Return [x, y] of the center of cell containing provided text 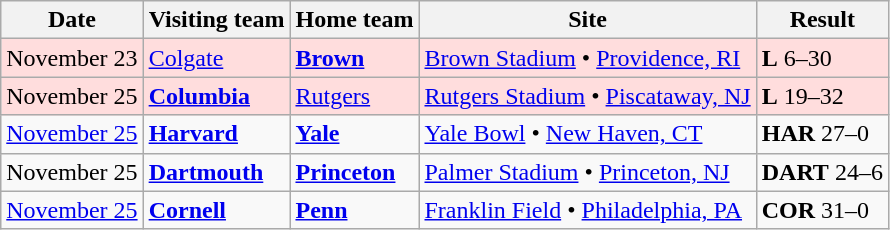
Rutgers Stadium • Piscataway, NJ [588, 96]
Home team [354, 20]
Harvard [216, 134]
Colgate [216, 58]
Dartmouth [216, 172]
HAR 27–0 [822, 134]
Visiting team [216, 20]
Princeton [354, 172]
Cornell [216, 210]
Yale [354, 134]
Result [822, 20]
Site [588, 20]
November 23 [72, 58]
COR 31–0 [822, 210]
Columbia [216, 96]
DART 24–6 [822, 172]
Brown [354, 58]
Date [72, 20]
Rutgers [354, 96]
L 6–30 [822, 58]
Palmer Stadium • Princeton, NJ [588, 172]
Penn [354, 210]
Brown Stadium • Providence, RI [588, 58]
L 19–32 [822, 96]
Franklin Field • Philadelphia, PA [588, 210]
Yale Bowl • New Haven, CT [588, 134]
